Return the (X, Y) coordinate for the center point of the cell that contains the specified text.  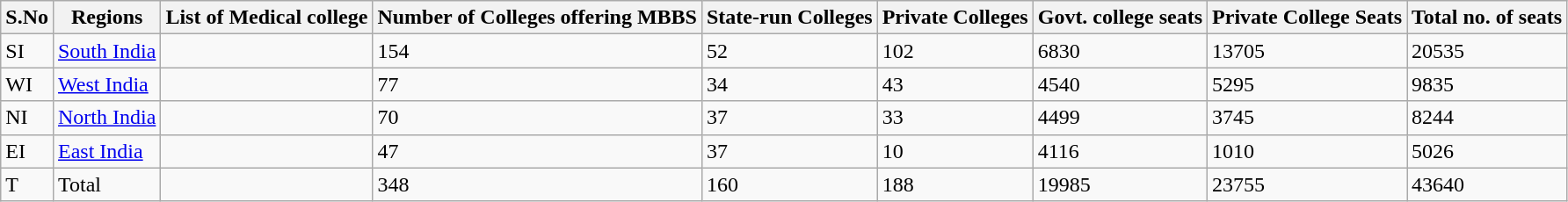
52 (789, 51)
NI (27, 118)
Private College Seats (1308, 18)
43640 (1487, 184)
33 (955, 118)
S.No (27, 18)
State-run Colleges (789, 18)
34 (789, 84)
Total (106, 184)
3745 (1308, 118)
5295 (1308, 84)
47 (538, 151)
West India (106, 84)
4116 (1120, 151)
4499 (1120, 118)
23755 (1308, 184)
4540 (1120, 84)
North India (106, 118)
19985 (1120, 184)
Regions (106, 18)
10 (955, 151)
43 (955, 84)
160 (789, 184)
9835 (1487, 84)
T (27, 184)
6830 (1120, 51)
188 (955, 184)
South India (106, 51)
WI (27, 84)
Govt. college seats (1120, 18)
5026 (1487, 151)
154 (538, 51)
List of Medical college (267, 18)
Number of Colleges offering MBBS (538, 18)
348 (538, 184)
Private Colleges (955, 18)
102 (955, 51)
EI (27, 151)
20535 (1487, 51)
70 (538, 118)
East India (106, 151)
SI (27, 51)
8244 (1487, 118)
77 (538, 84)
Total no. of seats (1487, 18)
13705 (1308, 51)
1010 (1308, 151)
